Identify which cell holds the provided text, then report its (x, y) central coordinate. 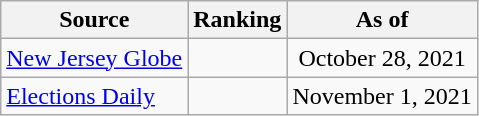
As of (382, 20)
October 28, 2021 (382, 58)
Ranking (238, 20)
Source (94, 20)
New Jersey Globe (94, 58)
Elections Daily (94, 96)
November 1, 2021 (382, 96)
